Identify which cell holds the provided text, then report its (x, y) central coordinate. 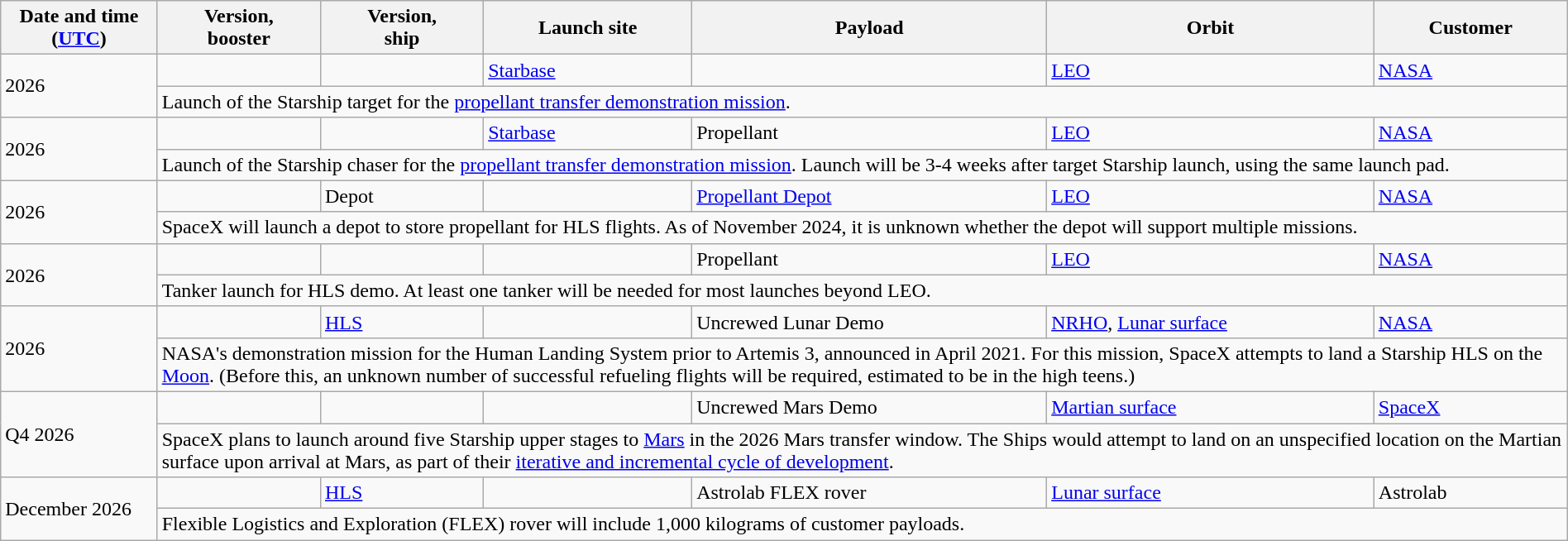
SpaceX (1470, 407)
Customer (1470, 28)
Propellant Depot (870, 196)
Payload (870, 28)
NRHO, Lunar surface (1211, 322)
Date and time (UTC) (79, 28)
SpaceX will launch a depot to store propellant for HLS flights. As of November 2024, it is unknown whether the depot will support multiple missions. (862, 227)
Launch site (588, 28)
Depot (402, 196)
Martian surface (1211, 407)
Tanker launch for HLS demo. At least one tanker will be needed for most launches beyond LEO. (862, 290)
Flexible Logistics and Exploration (FLEX) rover will include 1,000 kilograms of customer payloads. (862, 524)
Orbit (1211, 28)
Astrolab (1470, 493)
Astrolab FLEX rover (870, 493)
Uncrewed Lunar Demo (870, 322)
Launch of the Starship target for the propellant transfer demonstration mission. (862, 102)
December 2026 (79, 509)
Q4 2026 (79, 433)
Lunar surface (1211, 493)
Version,booster (238, 28)
Version,ship (402, 28)
Uncrewed Mars Demo (870, 407)
